Detect which cell encompasses the target text, then output its [X, Y] center coordinate. 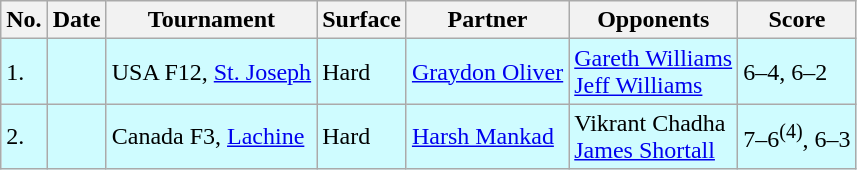
No. [24, 20]
Harsh Mankad [487, 136]
Opponents [654, 20]
Date [76, 20]
Canada F3, Lachine [211, 136]
Score [797, 20]
Vikrant Chadha James Shortall [654, 136]
USA F12, St. Joseph [211, 72]
Tournament [211, 20]
Graydon Oliver [487, 72]
6–4, 6–2 [797, 72]
2. [24, 136]
1. [24, 72]
7–6(4), 6–3 [797, 136]
Gareth Williams Jeff Williams [654, 72]
Partner [487, 20]
Surface [362, 20]
